Find where the given text appears and provide that cell's center as [x, y] coordinate. 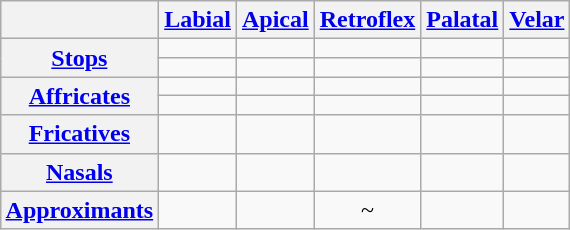
Fricatives [80, 134]
Palatal [462, 20]
Labial [198, 20]
Stops [80, 58]
Apical [275, 20]
Affricates [80, 96]
Approximants [80, 210]
Velar [537, 20]
Retroflex [368, 20]
~ [368, 210]
Nasals [80, 172]
